From the cell containing the given text, extract its center point as [x, y] coordinate. 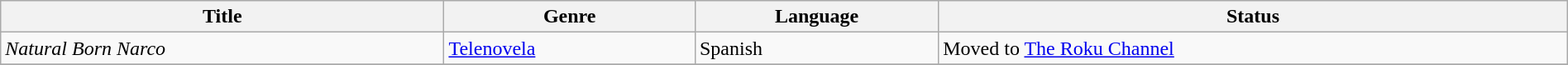
Language [816, 17]
Genre [570, 17]
Telenovela [570, 48]
Status [1254, 17]
Moved to The Roku Channel [1254, 48]
Spanish [816, 48]
Title [222, 17]
Natural Born Narco [222, 48]
